Find where the given text appears and provide that cell's center as [x, y] coordinate. 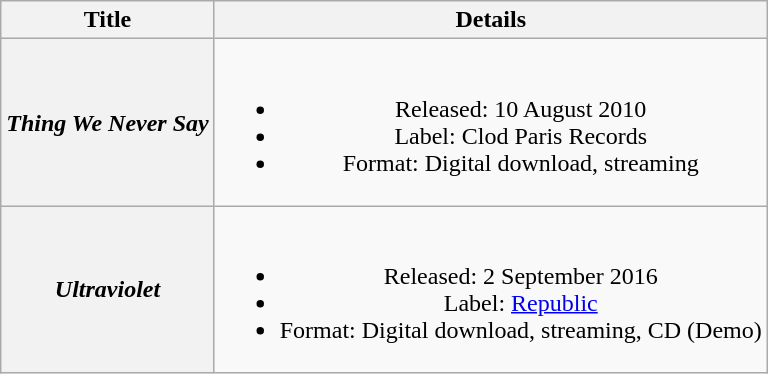
Title [108, 20]
Ultraviolet [108, 290]
Released: 2 September 2016Label: RepublicFormat: Digital download, streaming, CD (Demo) [490, 290]
Released: 10 August 2010Label: Clod Paris RecordsFormat: Digital download, streaming [490, 122]
Details [490, 20]
Thing We Never Say [108, 122]
